Pinpoint the cell where the given text exists, returning its [X, Y] midpoint coordinate. 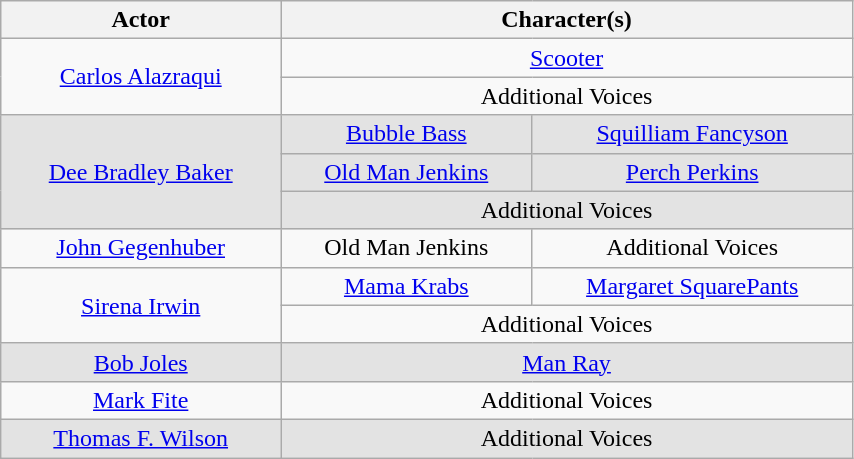
Man Ray [567, 362]
Character(s) [567, 20]
Thomas F. Wilson [141, 438]
Carlos Alazraqui [141, 77]
Sirena Irwin [141, 305]
Margaret SquarePants [692, 286]
Bubble Bass [406, 134]
Scooter [567, 58]
John Gegenhuber [141, 248]
Mama Krabs [406, 286]
Dee Bradley Baker [141, 172]
Mark Fite [141, 400]
Bob Joles [141, 362]
Actor [141, 20]
Perch Perkins [692, 172]
Squilliam Fancyson [692, 134]
